For the text-containing cell, return its midpoint in (x, y) coordinate format. 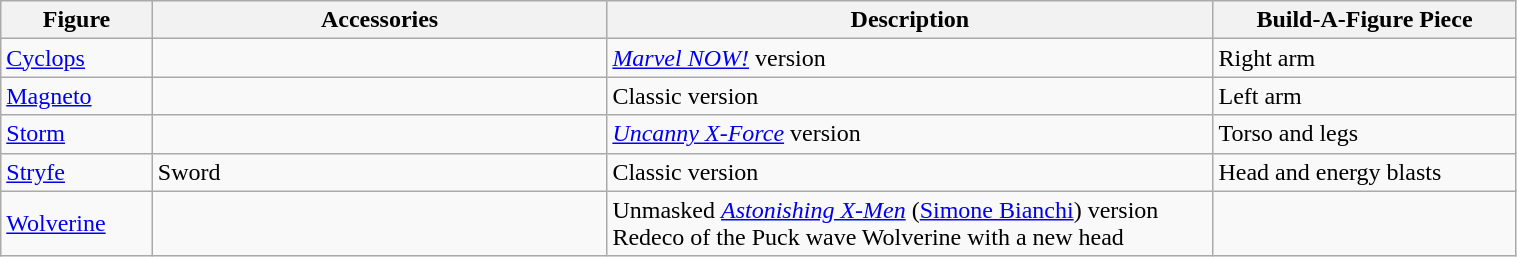
Sword (380, 172)
Right arm (1364, 58)
Magneto (77, 96)
Build-A-Figure Piece (1364, 20)
Figure (77, 20)
Marvel NOW! version (910, 58)
Stryfe (77, 172)
Description (910, 20)
Cyclops (77, 58)
Head and energy blasts (1364, 172)
Wolverine (77, 224)
Accessories (380, 20)
Torso and legs (1364, 134)
Unmasked Astonishing X-Men (Simone Bianchi) versionRedeco of the Puck wave Wolverine with a new head (910, 224)
Storm (77, 134)
Uncanny X-Force version (910, 134)
Left arm (1364, 96)
